Scan for the cell matching the given text and deliver its [x, y] coordinate at center. 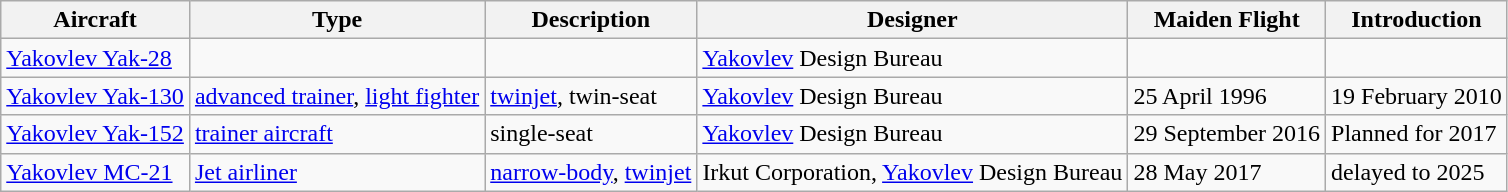
Maiden Flight [1227, 20]
Description [591, 20]
Planned for 2017 [1417, 134]
25 April 1996 [1227, 96]
twinjet, twin-seat [591, 96]
trainer aircraft [336, 134]
Yakovlev Yak-152 [96, 134]
narrow-body, twinjet [591, 172]
28 May 2017 [1227, 172]
Irkut Corporation, Yakovlev Design Bureau [912, 172]
Yakovlev Yak-28 [96, 58]
delayed to 2025 [1417, 172]
Jet airliner [336, 172]
29 September 2016 [1227, 134]
Yakovlev Yak-130 [96, 96]
single-seat [591, 134]
Introduction [1417, 20]
Yakovlev MC-21 [96, 172]
advanced trainer, light fighter [336, 96]
Type [336, 20]
Designer [912, 20]
Aircraft [96, 20]
19 February 2010 [1417, 96]
